Find where the given text appears and provide that cell's center as [X, Y] coordinate. 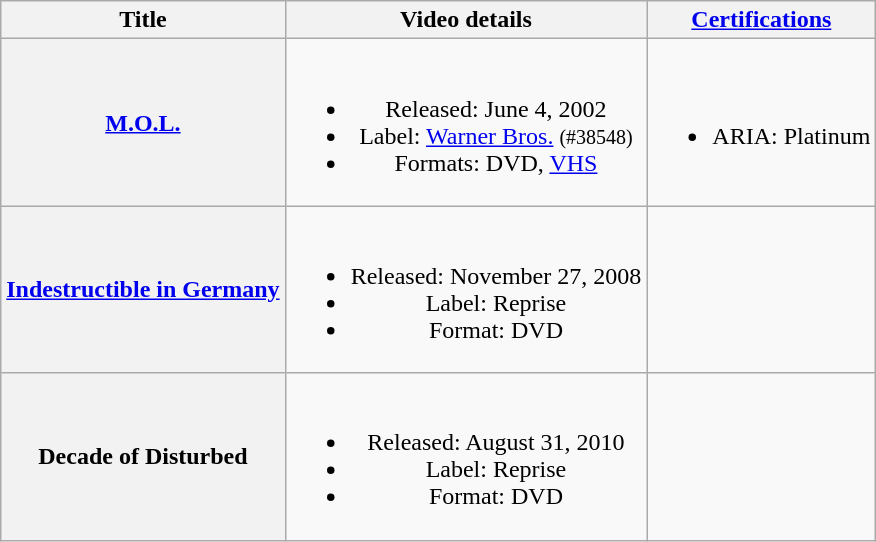
Title [143, 20]
Released: August 31, 2010Label: RepriseFormat: DVD [466, 456]
Released: November 27, 2008Label: RepriseFormat: DVD [466, 290]
Indestructible in Germany [143, 290]
M.O.L. [143, 122]
Decade of Disturbed [143, 456]
Video details [466, 20]
Released: June 4, 2002Label: Warner Bros. (#38548)Formats: DVD, VHS [466, 122]
Certifications [762, 20]
ARIA: Platinum [762, 122]
